Identify which cell holds the provided text, then report its [X, Y] central coordinate. 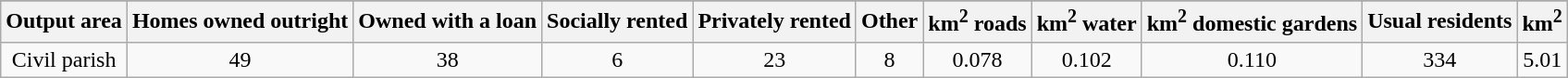
km2 domestic gardens [1252, 22]
Civil parish [65, 59]
6 [618, 59]
23 [775, 59]
49 [240, 59]
5.01 [1542, 59]
334 [1439, 59]
km2 [1542, 22]
Homes owned outright [240, 22]
0.078 [977, 59]
Output area [65, 22]
Usual residents [1439, 22]
0.110 [1252, 59]
Socially rented [618, 22]
38 [448, 59]
Owned with a loan [448, 22]
8 [889, 59]
Privately rented [775, 22]
km2 water [1086, 22]
0.102 [1086, 59]
Other [889, 22]
km2 roads [977, 22]
